For the text-containing cell, return its midpoint in (X, Y) coordinate format. 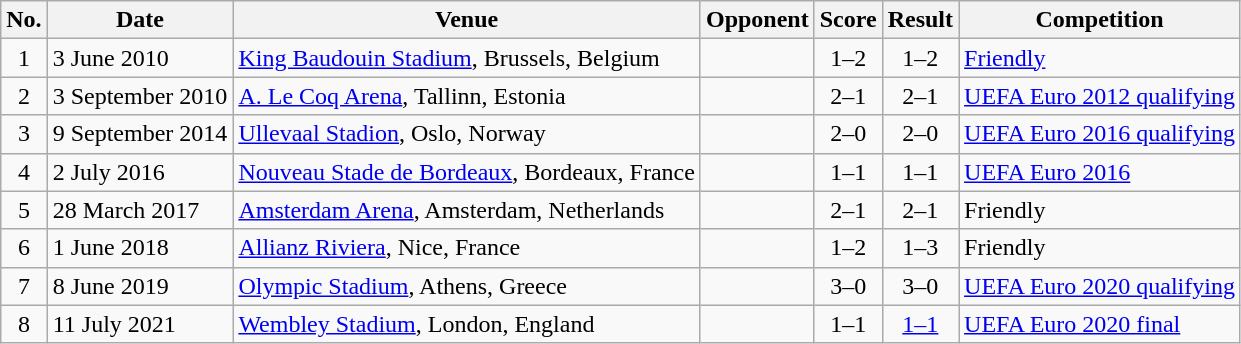
Wembley Stadium, London, England (467, 324)
Allianz Riviera, Nice, France (467, 248)
3 June 2010 (140, 58)
Date (140, 20)
3 September 2010 (140, 96)
9 September 2014 (140, 134)
Score (848, 20)
UEFA Euro 2012 qualifying (1100, 96)
1–3 (920, 248)
28 March 2017 (140, 210)
Venue (467, 20)
Amsterdam Arena, Amsterdam, Netherlands (467, 210)
4 (24, 172)
8 June 2019 (140, 286)
Olympic Stadium, Athens, Greece (467, 286)
Result (920, 20)
Ullevaal Stadion, Oslo, Norway (467, 134)
2 July 2016 (140, 172)
1 June 2018 (140, 248)
A. Le Coq Arena, Tallinn, Estonia (467, 96)
King Baudouin Stadium, Brussels, Belgium (467, 58)
Competition (1100, 20)
8 (24, 324)
11 July 2021 (140, 324)
Opponent (757, 20)
No. (24, 20)
6 (24, 248)
2 (24, 96)
UEFA Euro 2020 qualifying (1100, 286)
UEFA Euro 2016 (1100, 172)
7 (24, 286)
UEFA Euro 2020 final (1100, 324)
1 (24, 58)
5 (24, 210)
3 (24, 134)
UEFA Euro 2016 qualifying (1100, 134)
Nouveau Stade de Bordeaux, Bordeaux, France (467, 172)
